Provide the (x, y) coordinate of the cell's center where the given text is located.  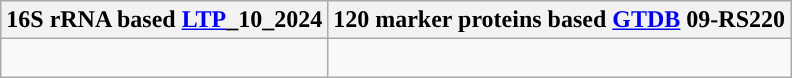
16S rRNA based LTP_10_2024 (164, 20)
120 marker proteins based GTDB 09-RS220 (560, 20)
